Provide the [X, Y] coordinate of the cell's center where the given text is located.  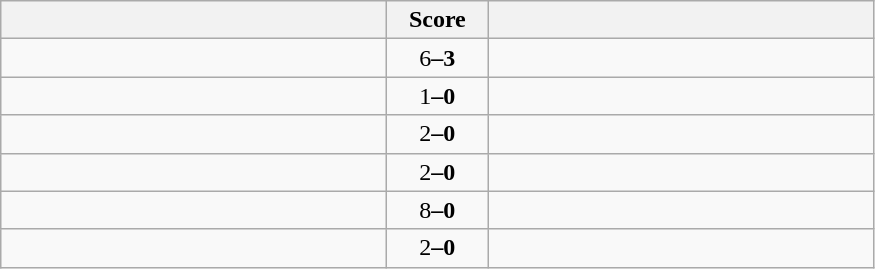
6–3 [438, 58]
Score [438, 20]
1–0 [438, 96]
8–0 [438, 210]
